Determine the (X, Y) coordinate at the center of the cell enclosing the given text.  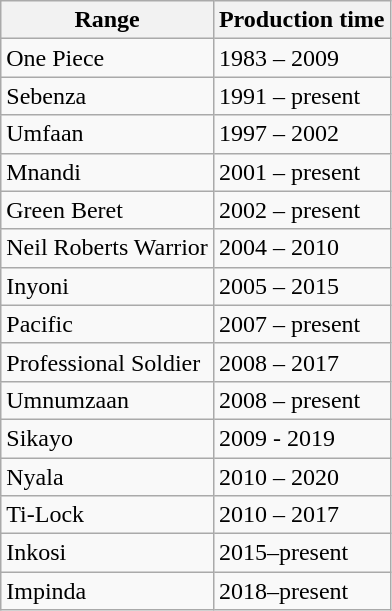
2007 – present (302, 324)
2008 – 2017 (302, 362)
Production time (302, 20)
Umfaan (108, 134)
2008 – present (302, 400)
Pacific (108, 324)
2010 – 2020 (302, 477)
Sebenza (108, 96)
2005 – 2015 (302, 286)
Inyoni (108, 286)
Inkosi (108, 553)
2010 – 2017 (302, 515)
1983 – 2009 (302, 58)
Umnumzaan (108, 400)
2015–present (302, 553)
2004 – 2010 (302, 248)
Professional Soldier (108, 362)
Nyala (108, 477)
Range (108, 20)
2001 – present (302, 172)
Sikayo (108, 438)
2002 – present (302, 210)
1997 – 2002 (302, 134)
2018–present (302, 591)
2009 - 2019 (302, 438)
Impinda (108, 591)
Ti-Lock (108, 515)
One Piece (108, 58)
Mnandi (108, 172)
1991 – present (302, 96)
Green Beret (108, 210)
Neil Roberts Warrior (108, 248)
